Return (x, y) of the center of cell containing provided text 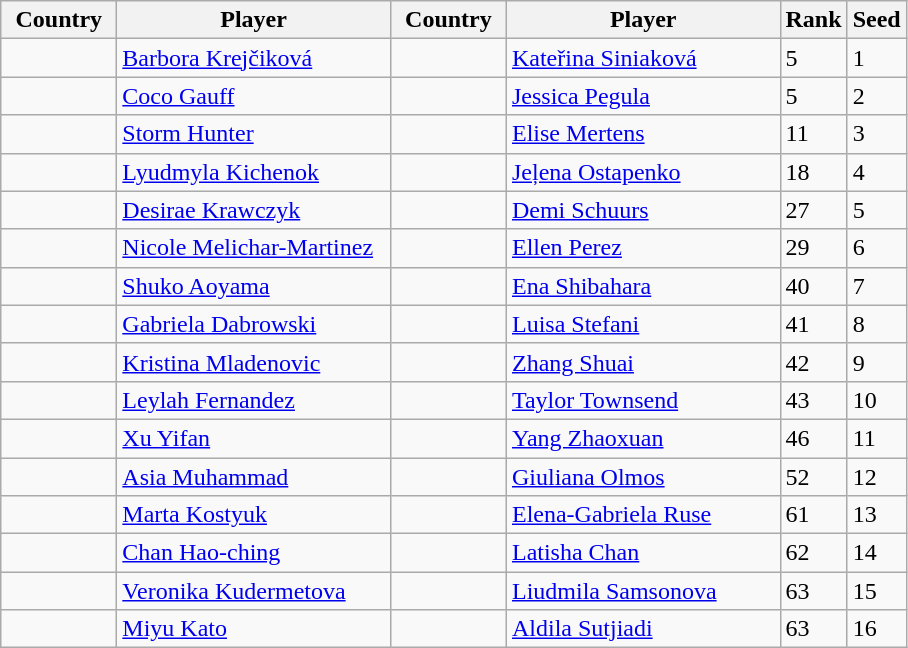
10 (876, 400)
16 (876, 629)
Giuliana Olmos (643, 477)
Asia Muhammad (254, 477)
62 (814, 553)
Chan Hao-ching (254, 553)
Gabriela Dabrowski (254, 324)
Ellen Perez (643, 248)
1 (876, 58)
Zhang Shuai (643, 362)
Rank (814, 20)
8 (876, 324)
7 (876, 286)
43 (814, 400)
4 (876, 172)
Taylor Townsend (643, 400)
Elise Mertens (643, 134)
Lyudmyla Kichenok (254, 172)
Marta Kostyuk (254, 515)
29 (814, 248)
3 (876, 134)
Liudmila Samsonova (643, 591)
Elena-Gabriela Ruse (643, 515)
2 (876, 96)
Jeļena Ostapenko (643, 172)
12 (876, 477)
Latisha Chan (643, 553)
Shuko Aoyama (254, 286)
Desirae Krawczyk (254, 210)
Veronika Kudermetova (254, 591)
40 (814, 286)
Yang Zhaoxuan (643, 438)
27 (814, 210)
Demi Schuurs (643, 210)
Ena Shibahara (643, 286)
Barbora Krejčiková (254, 58)
Xu Yifan (254, 438)
Coco Gauff (254, 96)
Kateřina Siniaková (643, 58)
Jessica Pegula (643, 96)
14 (876, 553)
Seed (876, 20)
Aldila Sutjiadi (643, 629)
15 (876, 591)
9 (876, 362)
42 (814, 362)
Luisa Stefani (643, 324)
13 (876, 515)
Kristina Mladenovic (254, 362)
Leylah Fernandez (254, 400)
41 (814, 324)
Nicole Melichar-Martinez (254, 248)
61 (814, 515)
46 (814, 438)
18 (814, 172)
6 (876, 248)
Storm Hunter (254, 134)
52 (814, 477)
Miyu Kato (254, 629)
